Return the [x, y] coordinate for the center point of the cell that contains the specified text.  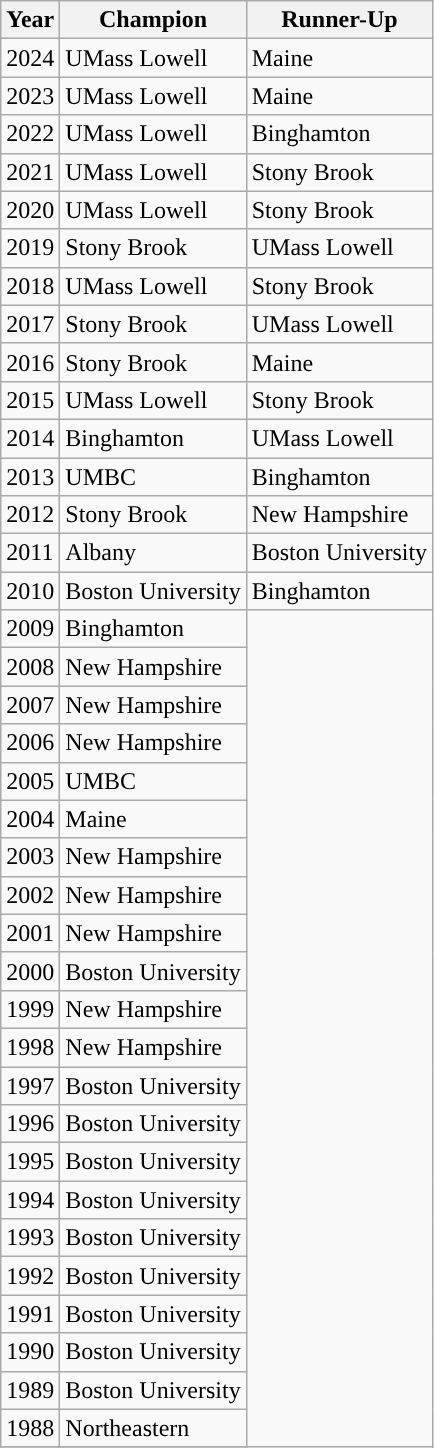
Northeastern [153, 1428]
2022 [30, 134]
2005 [30, 781]
2002 [30, 895]
2001 [30, 933]
2008 [30, 667]
2010 [30, 591]
1988 [30, 1428]
2000 [30, 971]
2009 [30, 629]
2011 [30, 553]
1993 [30, 1238]
2006 [30, 743]
2018 [30, 286]
2017 [30, 324]
1997 [30, 1085]
2021 [30, 172]
1996 [30, 1124]
2007 [30, 705]
2020 [30, 210]
Year [30, 20]
1992 [30, 1276]
2016 [30, 362]
Runner-Up [339, 20]
1990 [30, 1352]
2015 [30, 400]
2023 [30, 96]
Albany [153, 553]
Champion [153, 20]
1994 [30, 1200]
2019 [30, 248]
1998 [30, 1047]
2014 [30, 438]
1991 [30, 1314]
2004 [30, 819]
1989 [30, 1390]
1999 [30, 1009]
2012 [30, 515]
2003 [30, 857]
2013 [30, 477]
2024 [30, 58]
1995 [30, 1162]
